Determine the (x, y) coordinate at the center of the cell enclosing the given text.  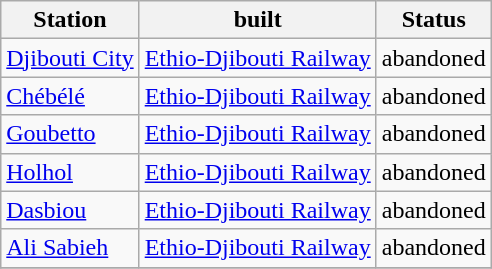
Ali Sabieh (70, 248)
built (258, 20)
Status (434, 20)
Dasbiou (70, 210)
Holhol (70, 172)
Djibouti City (70, 58)
Station (70, 20)
Goubetto (70, 134)
Chébélé (70, 96)
